Find where the given text appears and provide that cell's center as [X, Y] coordinate. 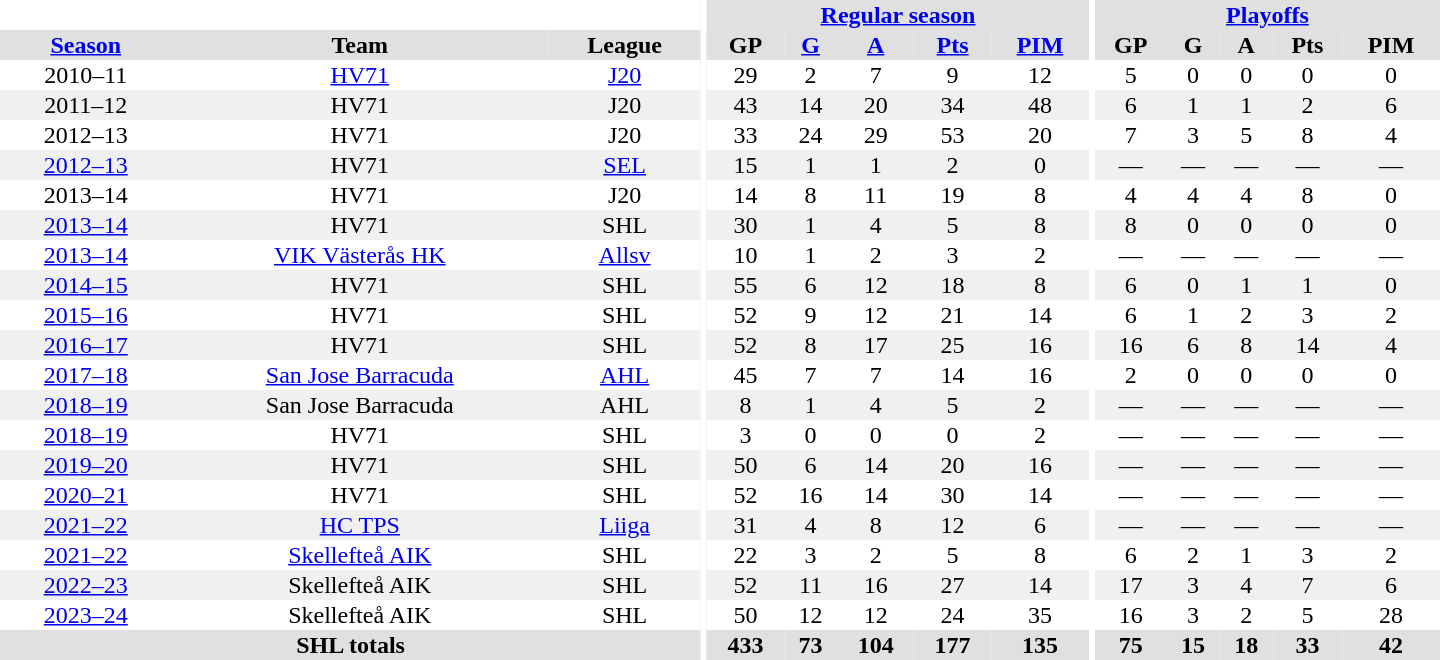
48 [1040, 105]
19 [952, 195]
Allsv [624, 255]
177 [952, 645]
Team [360, 45]
34 [952, 105]
75 [1131, 645]
Season [86, 45]
55 [746, 285]
31 [746, 525]
135 [1040, 645]
2019–20 [86, 465]
27 [952, 585]
28 [1391, 615]
SEL [624, 165]
2014–15 [86, 285]
10 [746, 255]
League [624, 45]
53 [952, 135]
2020–21 [86, 495]
Regular season [898, 15]
45 [746, 375]
35 [1040, 615]
21 [952, 315]
22 [746, 555]
433 [746, 645]
2015–16 [86, 315]
43 [746, 105]
2017–18 [86, 375]
2016–17 [86, 345]
2022–23 [86, 585]
Liiga [624, 525]
25 [952, 345]
2023–24 [86, 615]
Playoffs [1268, 15]
2011–12 [86, 105]
VIK Västerås HK [360, 255]
HC TPS [360, 525]
42 [1391, 645]
104 [876, 645]
SHL totals [350, 645]
73 [810, 645]
2010–11 [86, 75]
